Output the (x, y) coordinate of the center of the cell containing the given text.  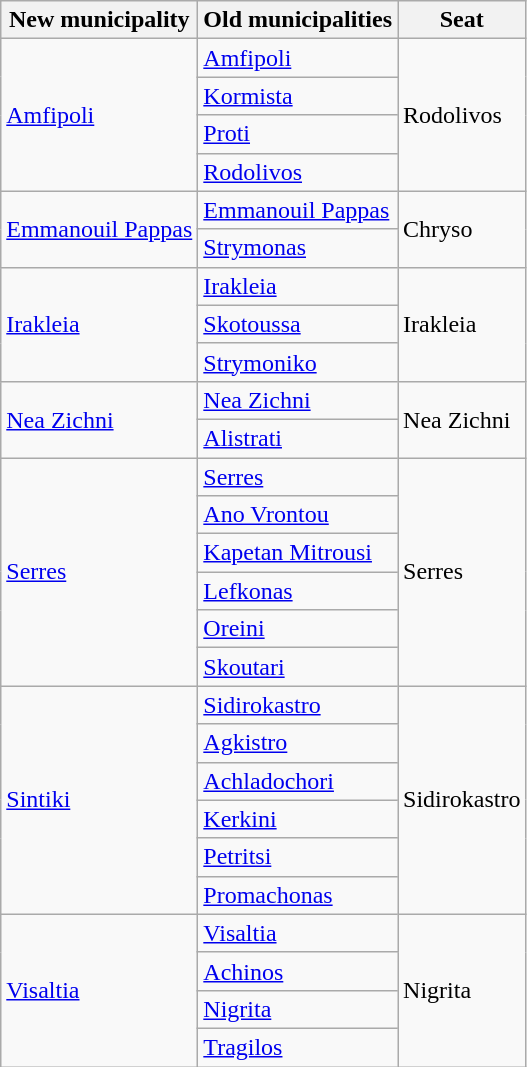
Kormista (298, 96)
Old municipalities (298, 20)
Oreini (298, 629)
Proti (298, 134)
Lefkonas (298, 591)
Kapetan Mitrousi (298, 553)
Kerkini (298, 819)
Achladochori (298, 781)
Seat (462, 20)
Chryso (462, 229)
Strymonas (298, 248)
Ano Vrontou (298, 515)
Skoutari (298, 667)
Alistrati (298, 438)
Tragilos (298, 1047)
Achinos (298, 971)
Strymoniko (298, 362)
Petritsi (298, 857)
Agkistro (298, 743)
Sintiki (100, 800)
Promachonas (298, 895)
Skotoussa (298, 324)
New municipality (100, 20)
